For the text-containing cell, return its midpoint in [X, Y] coordinate format. 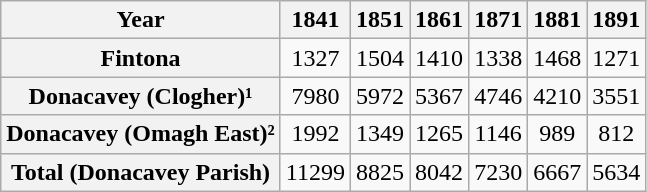
1841 [315, 20]
Year [141, 20]
1992 [315, 134]
1468 [558, 58]
1851 [380, 20]
1881 [558, 20]
1871 [498, 20]
3551 [616, 96]
6667 [558, 172]
5972 [380, 96]
1861 [440, 20]
989 [558, 134]
812 [616, 134]
11299 [315, 172]
1327 [315, 58]
8825 [380, 172]
5367 [440, 96]
Fintona [141, 58]
7980 [315, 96]
8042 [440, 172]
1146 [498, 134]
1271 [616, 58]
5634 [616, 172]
1410 [440, 58]
1504 [380, 58]
1349 [380, 134]
1891 [616, 20]
Total (Donacavey Parish) [141, 172]
1265 [440, 134]
Donacavey (Omagh East)² [141, 134]
Donacavey (Clogher)¹ [141, 96]
1338 [498, 58]
7230 [498, 172]
4746 [498, 96]
4210 [558, 96]
